For the text-containing cell, return its midpoint in (x, y) coordinate format. 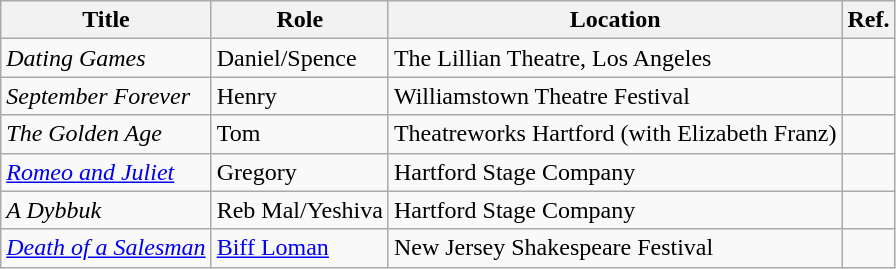
Reb Mal/Yeshiva (300, 210)
Gregory (300, 172)
Henry (300, 96)
New Jersey Shakespeare Festival (615, 248)
The Lillian Theatre, Los Angeles (615, 58)
September Forever (106, 96)
Williamstown Theatre Festival (615, 96)
Daniel/Spence (300, 58)
A Dybbuk (106, 210)
Role (300, 20)
The Golden Age (106, 134)
Title (106, 20)
Theatreworks Hartford (with Elizabeth Franz) (615, 134)
Location (615, 20)
Biff Loman (300, 248)
Tom (300, 134)
Ref. (868, 20)
Romeo and Juliet (106, 172)
Dating Games (106, 58)
Death of a Salesman (106, 248)
